Scan for the cell matching the given text and deliver its [x, y] coordinate at center. 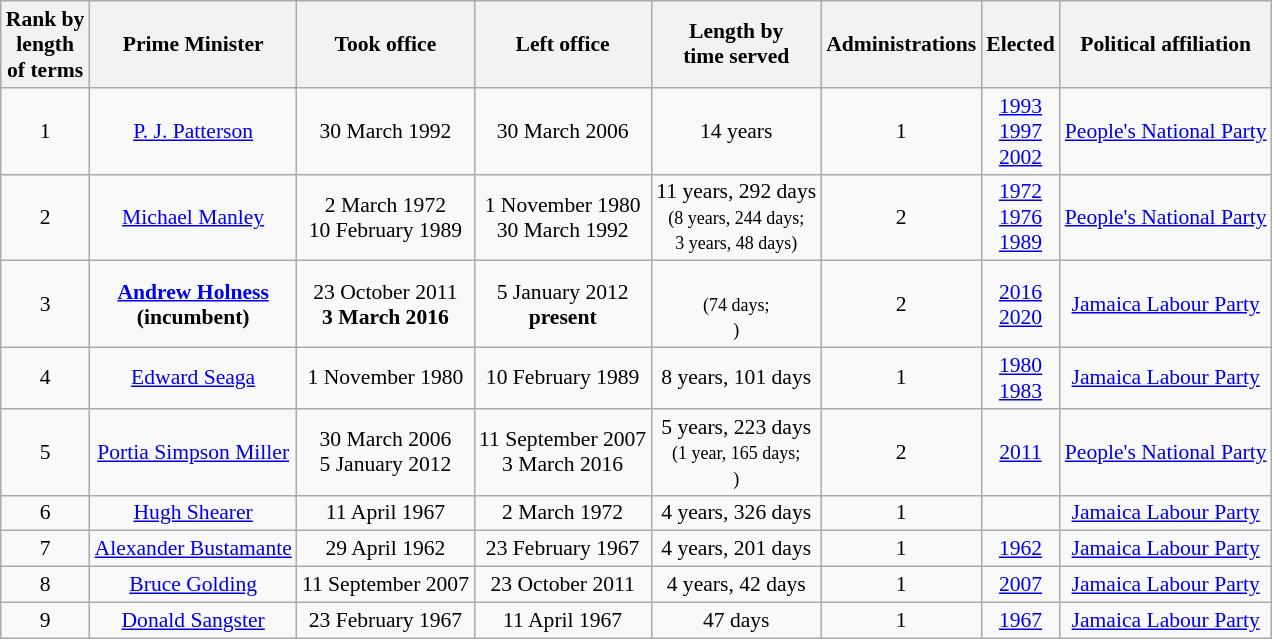
29 April 1962 [386, 549]
4 [46, 378]
14 years [736, 132]
19801983 [1020, 378]
30 March 20065 January 2012 [386, 452]
11 September 20073 March 2016 [562, 452]
199319972002 [1020, 132]
47 days [736, 620]
4 years, 42 days [736, 585]
Length bytime served [736, 44]
Administrations [901, 44]
7 [46, 549]
Portia Simpson Miller [192, 452]
2 March 1972 [562, 513]
Hugh Shearer [192, 513]
30 March 2006 [562, 132]
Took office [386, 44]
8 [46, 585]
10 February 1989 [562, 378]
1962 [1020, 549]
5 [46, 452]
Alexander Bustamante [192, 549]
2007 [1020, 585]
20162020 [1020, 304]
Rank bylengthof terms [46, 44]
11 September 2007 [386, 585]
Political affiliation [1166, 44]
8 years, 101 days [736, 378]
Michael Manley [192, 218]
11 years, 292 days(8 years, 244 days;3 years, 48 days) [736, 218]
30 March 1992 [386, 132]
9 [46, 620]
Donald Sangster [192, 620]
4 years, 201 days [736, 549]
1967 [1020, 620]
4 years, 326 days [736, 513]
23 October 20113 March 2016 [386, 304]
5 January 2012present [562, 304]
(74 days;) [736, 304]
23 October 2011 [562, 585]
5 years, 223 days (1 year, 165 days;) [736, 452]
6 [46, 513]
3 [46, 304]
1 November 1980 [386, 378]
Andrew Holness (incumbent) [192, 304]
2 March 197210 February 1989 [386, 218]
1 November 198030 March 1992 [562, 218]
Elected [1020, 44]
Prime Minister [192, 44]
P. J. Patterson [192, 132]
197219761989 [1020, 218]
Edward Seaga [192, 378]
Bruce Golding [192, 585]
2011 [1020, 452]
Left office [562, 44]
